Search for the cell housing the specified text and yield its [x, y] center coordinate. 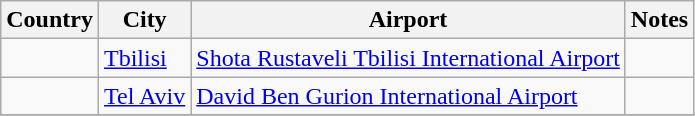
Country [50, 20]
Airport [408, 20]
Notes [659, 20]
David Ben Gurion International Airport [408, 96]
Shota Rustaveli Tbilisi International Airport [408, 58]
Tel Aviv [144, 96]
Tbilisi [144, 58]
City [144, 20]
